Detect which cell encompasses the target text, then output its [X, Y] center coordinate. 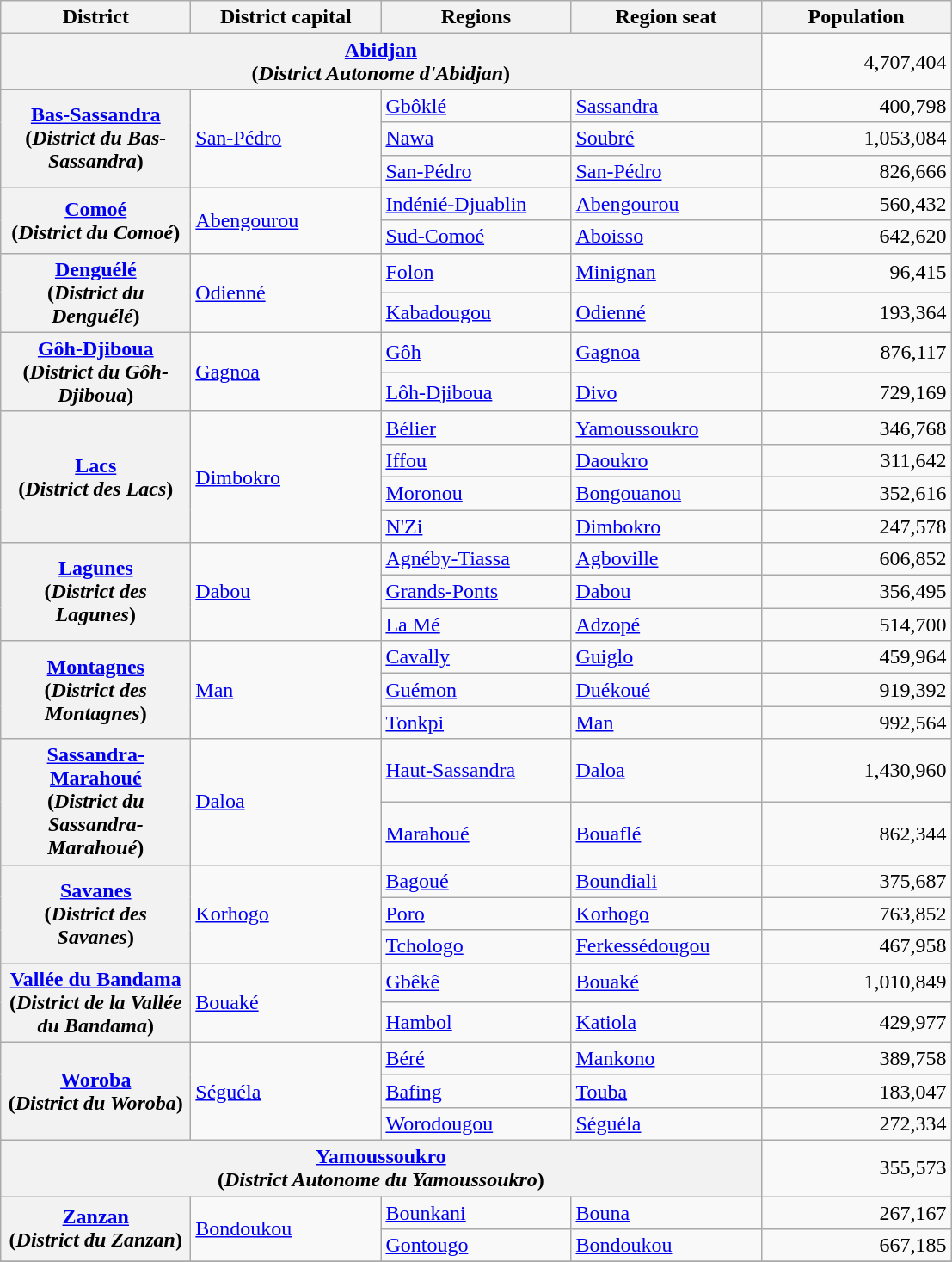
N'Zi [476, 526]
606,852 [857, 559]
919,392 [857, 690]
Region seat [666, 17]
Agnéby-Tiassa [476, 559]
729,169 [857, 391]
Sassandra [666, 106]
193,364 [857, 312]
Gbôklé [476, 106]
Guémon [476, 690]
Hambol [476, 1022]
Daoukro [666, 460]
Moronou [476, 493]
Kabadougou [476, 312]
Grands-Ponts [476, 592]
352,616 [857, 493]
Denguélé (District du Denguélé) [96, 292]
Zanzan (District du Zanzan) [96, 1228]
992,564 [857, 723]
Sassandra-Marahoué (District du Sassandra-Marahoué) [96, 802]
389,758 [857, 1058]
Yamoussoukro [666, 428]
Montagnes (District des Montagnes) [96, 690]
Worodougou [476, 1123]
267,167 [857, 1212]
862,344 [857, 833]
Indénié-Djuablin [476, 204]
Nawa [476, 139]
183,047 [857, 1091]
1,010,849 [857, 982]
Béré [476, 1058]
311,642 [857, 460]
Aboisso [666, 237]
4,707,404 [857, 62]
1,053,084 [857, 139]
Adzopé [666, 625]
Folon [476, 273]
467,958 [857, 946]
Population [857, 17]
247,578 [857, 526]
Iffou [476, 460]
400,798 [857, 106]
Bounkani [476, 1212]
Bouaflé [666, 833]
96,415 [857, 273]
Guiglo [666, 657]
Abidjan (District Autonome d'Abidjan) [381, 62]
Regions [476, 17]
Lagunes (District des Lagunes) [96, 592]
Minignan [666, 273]
Bas-Sassandra (District du Bas-Sassandra) [96, 139]
Woroba (District du Woroba) [96, 1091]
Bafing [476, 1091]
514,700 [857, 625]
Poro [476, 914]
Divo [666, 391]
429,977 [857, 1022]
Tchologo [476, 946]
Yamoussoukro (District Autonome du Yamoussoukro) [381, 1168]
Gôh [476, 352]
642,620 [857, 237]
District [96, 17]
Lacs (District des Lacs) [96, 477]
355,573 [857, 1168]
District capital [286, 17]
Agboville [666, 559]
Katiola [666, 1022]
La Mé [476, 625]
826,666 [857, 171]
763,852 [857, 914]
459,964 [857, 657]
375,687 [857, 881]
667,185 [857, 1246]
346,768 [857, 428]
272,334 [857, 1123]
1,430,960 [857, 771]
Gontougo [476, 1246]
356,495 [857, 592]
Gbêkê [476, 982]
Ferkessédougou [666, 946]
Soubré [666, 139]
Vallée du Bandama (District de la Vallée du Bandama) [96, 1002]
Bongouanou [666, 493]
Marahoué [476, 833]
Cavally [476, 657]
Bélier [476, 428]
Duékoué [666, 690]
Gôh-Djiboua (District du Gôh-Djiboua) [96, 372]
Tonkpi [476, 723]
Boundiali [666, 881]
Savanes (District des Savanes) [96, 914]
Bagoué [476, 881]
Comoé (District du Comoé) [96, 220]
Mankono [666, 1058]
Sud-Comoé [476, 237]
Bouna [666, 1212]
560,432 [857, 204]
Haut-Sassandra [476, 771]
Touba [666, 1091]
876,117 [857, 352]
Lôh-Djiboua [476, 391]
